Search for the cell housing the specified text and yield its [X, Y] center coordinate. 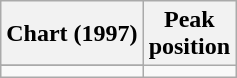
Chart (1997) [72, 34]
Peakposition [189, 34]
